For the text-containing cell, return its midpoint in [X, Y] coordinate format. 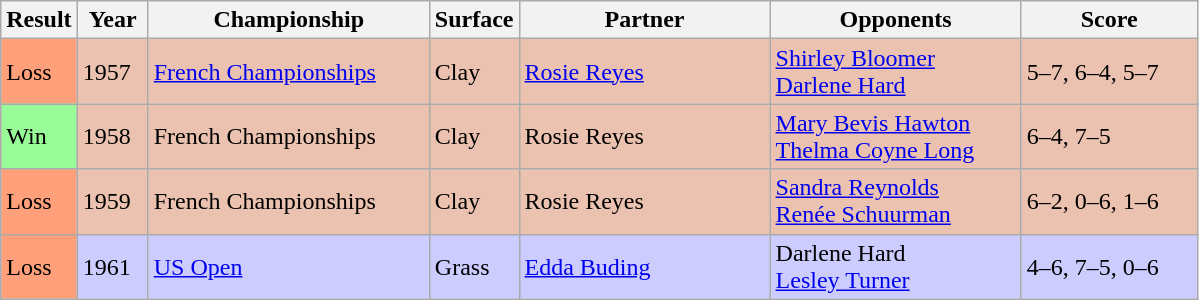
Result [39, 20]
4–6, 7–5, 0–6 [1109, 266]
1958 [112, 136]
Score [1109, 20]
Partner [644, 20]
1957 [112, 72]
Surface [474, 20]
1961 [112, 266]
US Open [288, 266]
Win [39, 136]
5–7, 6–4, 5–7 [1109, 72]
Sandra Reynolds Renée Schuurman [896, 202]
Shirley Bloomer Darlene Hard [896, 72]
Darlene Hard Lesley Turner [896, 266]
6–2, 0–6, 1–6 [1109, 202]
Edda Buding [644, 266]
Mary Bevis Hawton Thelma Coyne Long [896, 136]
Championship [288, 20]
1959 [112, 202]
Opponents [896, 20]
6–4, 7–5 [1109, 136]
Year [112, 20]
Grass [474, 266]
